Determine the (x, y) coordinate at the center of the cell enclosing the given text.  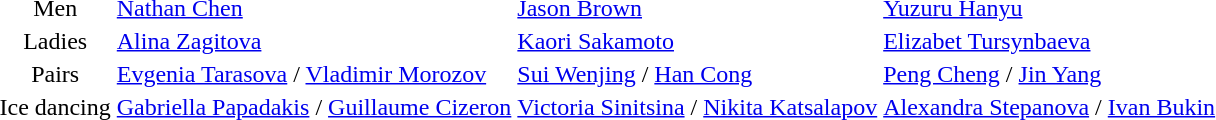
Alina Zagitova (314, 41)
Kaori Sakamoto (698, 41)
Sui Wenjing / Han Cong (698, 74)
Evgenia Tarasova / Vladimir Morozov (314, 74)
